Extract the [X, Y] coordinate from the center of the cell holding the provided text.  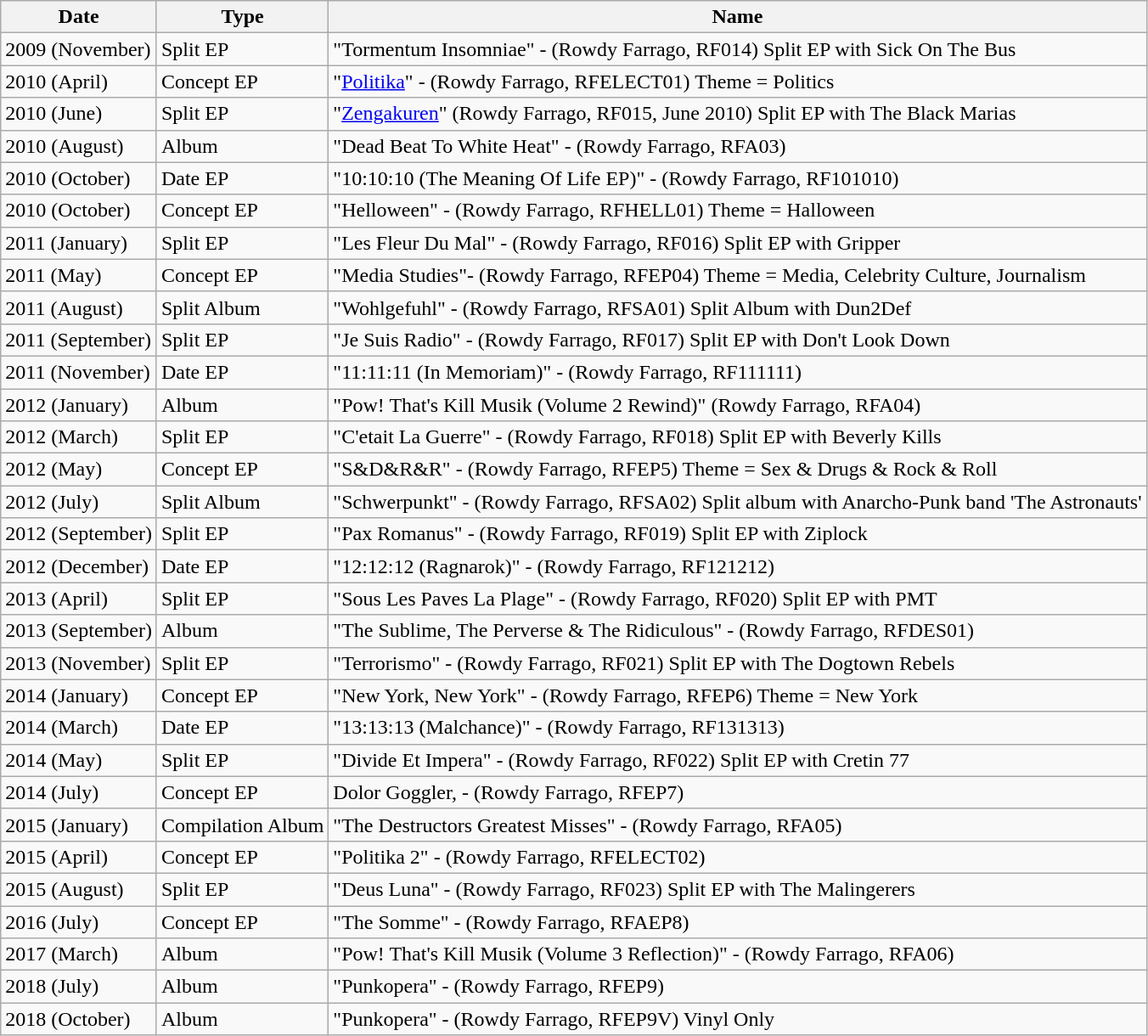
"Wohlgefuhl" - (Rowdy Farrago, RFSA01) Split Album with Dun2Def [737, 307]
Date [79, 17]
2014 (May) [79, 760]
2012 (May) [79, 470]
Name [737, 17]
2012 (December) [79, 566]
"Pax Romanus" - (Rowdy Farrago, RF019) Split EP with Ziplock [737, 534]
2011 (January) [79, 243]
"C'etait La Guerre" - (Rowdy Farrago, RF018) Split EP with Beverly Kills [737, 437]
2012 (July) [79, 502]
2018 (July) [79, 987]
2015 (August) [79, 889]
"Politika 2" - (Rowdy Farrago, RFELECT02) [737, 857]
2010 (August) [79, 146]
2011 (May) [79, 275]
2013 (September) [79, 631]
2017 (March) [79, 954]
2011 (September) [79, 340]
Compilation Album [242, 825]
"Media Studies"- (Rowdy Farrago, RFEP04) Theme = Media, Celebrity Culture, Journalism [737, 275]
"The Destructors Greatest Misses" - (Rowdy Farrago, RFA05) [737, 825]
2011 (August) [79, 307]
2012 (March) [79, 437]
Dolor Goggler, - (Rowdy Farrago, RFEP7) [737, 792]
2010 (April) [79, 82]
"Pow! That's Kill Musik (Volume 2 Rewind)" (Rowdy Farrago, RFA04) [737, 405]
"Divide Et Impera" - (Rowdy Farrago, RF022) Split EP with Cretin 77 [737, 760]
2013 (November) [79, 663]
"Helloween" - (Rowdy Farrago, RFHELL01) Theme = Halloween [737, 211]
2015 (January) [79, 825]
"10:10:10 (The Meaning Of Life EP)" - (Rowdy Farrago, RF101010) [737, 178]
"The Sublime, The Perverse & The Ridiculous" - (Rowdy Farrago, RFDES01) [737, 631]
"Schwerpunkt" - (Rowdy Farrago, RFSA02) Split album with Anarcho-Punk band 'The Astronauts' [737, 502]
2014 (March) [79, 728]
"13:13:13 (Malchance)" - (Rowdy Farrago, RF131313) [737, 728]
"Sous Les Paves La Plage" - (Rowdy Farrago, RF020) Split EP with PMT [737, 599]
Type [242, 17]
"Zengakuren" (Rowdy Farrago, RF015, June 2010) Split EP with The Black Marias [737, 114]
2018 (October) [79, 1019]
"Tormentum Insomniae" - (Rowdy Farrago, RF014) Split EP with Sick On The Bus [737, 49]
"12:12:12 (Ragnarok)" - (Rowdy Farrago, RF121212) [737, 566]
"Pow! That's Kill Musik (Volume 3 Reflection)" - (Rowdy Farrago, RFA06) [737, 954]
2016 (July) [79, 921]
2011 (November) [79, 372]
2014 (January) [79, 695]
2013 (April) [79, 599]
"Deus Luna" - (Rowdy Farrago, RF023) Split EP with The Malingerers [737, 889]
"S&D&R&R" - (Rowdy Farrago, RFEP5) Theme = Sex & Drugs & Rock & Roll [737, 470]
"New York, New York" - (Rowdy Farrago, RFEP6) Theme = New York [737, 695]
"Punkopera" - (Rowdy Farrago, RFEP9) [737, 987]
"Politika" - (Rowdy Farrago, RFELECT01) Theme = Politics [737, 82]
2010 (June) [79, 114]
"Terrorismo" - (Rowdy Farrago, RF021) Split EP with The Dogtown Rebels [737, 663]
2015 (April) [79, 857]
2012 (September) [79, 534]
2014 (July) [79, 792]
"The Somme" - (Rowdy Farrago, RFAEP8) [737, 921]
2012 (January) [79, 405]
"Je Suis Radio" - (Rowdy Farrago, RF017) Split EP with Don't Look Down [737, 340]
"Les Fleur Du Mal" - (Rowdy Farrago, RF016) Split EP with Gripper [737, 243]
"11:11:11 (In Memoriam)" - (Rowdy Farrago, RF111111) [737, 372]
2009 (November) [79, 49]
"Dead Beat To White Heat" - (Rowdy Farrago, RFA03) [737, 146]
"Punkopera" - (Rowdy Farrago, RFEP9V) Vinyl Only [737, 1019]
